Scan for the cell matching the given text and deliver its (x, y) coordinate at center. 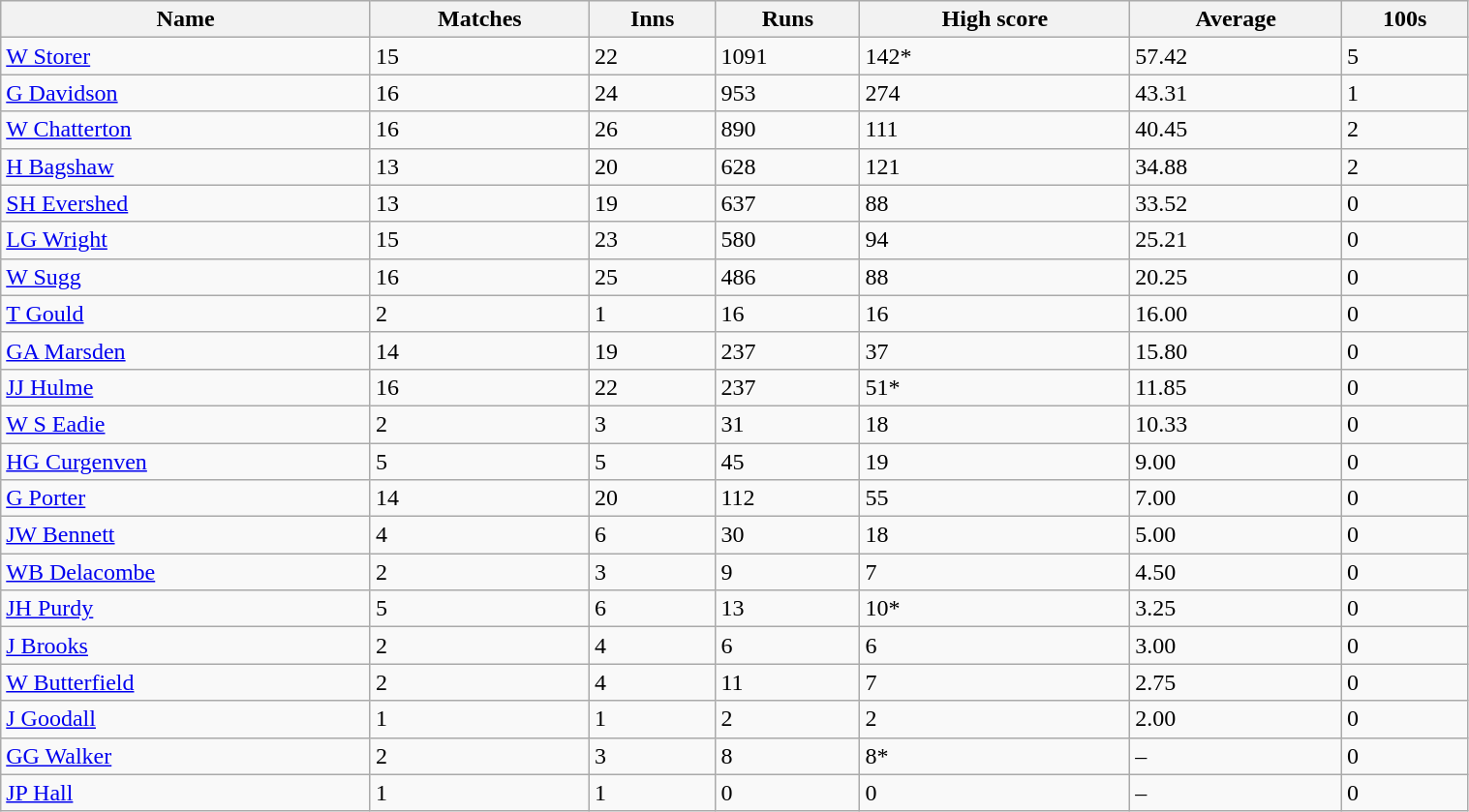
W Butterfield (186, 682)
43.31 (1236, 93)
GG Walker (186, 756)
15.80 (1236, 350)
486 (788, 277)
Average (1236, 19)
Matches (479, 19)
W Sugg (186, 277)
274 (995, 93)
9.00 (1236, 462)
11 (788, 682)
T Gould (186, 314)
30 (788, 535)
W Chatterton (186, 130)
9 (788, 572)
2.00 (1236, 719)
8 (788, 756)
580 (788, 240)
23 (653, 240)
WB Delacombe (186, 572)
1091 (788, 56)
JH Purdy (186, 609)
G Davidson (186, 93)
8* (995, 756)
24 (653, 93)
HG Curgenven (186, 462)
111 (995, 130)
953 (788, 93)
25.21 (1236, 240)
H Bagshaw (186, 166)
26 (653, 130)
51* (995, 387)
45 (788, 462)
Runs (788, 19)
GA Marsden (186, 350)
10.33 (1236, 424)
40.45 (1236, 130)
34.88 (1236, 166)
57.42 (1236, 56)
25 (653, 277)
SH Evershed (186, 203)
3.00 (1236, 646)
31 (788, 424)
11.85 (1236, 387)
LG Wright (186, 240)
37 (995, 350)
2.75 (1236, 682)
J Brooks (186, 646)
4.50 (1236, 572)
890 (788, 130)
G Porter (186, 498)
W S Eadie (186, 424)
J Goodall (186, 719)
JW Bennett (186, 535)
10* (995, 609)
628 (788, 166)
5.00 (1236, 535)
3.25 (1236, 609)
100s (1406, 19)
High score (995, 19)
JJ Hulme (186, 387)
121 (995, 166)
7.00 (1236, 498)
33.52 (1236, 203)
55 (995, 498)
W Storer (186, 56)
142* (995, 56)
Name (186, 19)
20.25 (1236, 277)
Inns (653, 19)
112 (788, 498)
16.00 (1236, 314)
94 (995, 240)
637 (788, 203)
JP Hall (186, 793)
